For the text-containing cell, return its midpoint in [x, y] coordinate format. 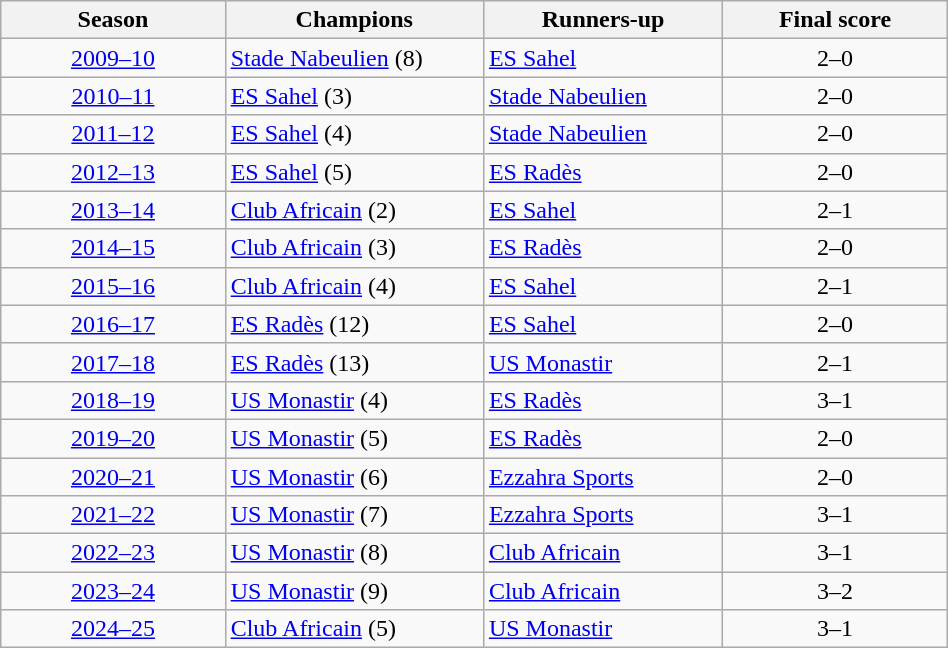
US Monastir (8) [354, 553]
Champions [354, 20]
US Monastir (6) [354, 477]
ES Radès (13) [354, 362]
Club Africain (3) [354, 248]
ES Sahel (4) [354, 134]
2013–14 [113, 210]
2017–18 [113, 362]
US Monastir (5) [354, 438]
US Monastir (7) [354, 515]
2021–22 [113, 515]
Club Africain (2) [354, 210]
Stade Nabeulien (8) [354, 58]
3–2 [835, 591]
2016–17 [113, 324]
2015–16 [113, 286]
Final score [835, 20]
2024–25 [113, 629]
2019–20 [113, 438]
US Monastir (9) [354, 591]
2011–12 [113, 134]
Runners-up [602, 20]
2012–13 [113, 172]
Club Africain (4) [354, 286]
2009–10 [113, 58]
Season [113, 20]
US Monastir (4) [354, 400]
2014–15 [113, 248]
2022–23 [113, 553]
ES Radès (12) [354, 324]
Club Africain (5) [354, 629]
2018–19 [113, 400]
ES Sahel (5) [354, 172]
2023–24 [113, 591]
2020–21 [113, 477]
2010–11 [113, 96]
ES Sahel (3) [354, 96]
